Extract the [X, Y] coordinate from the center of the cell holding the provided text.  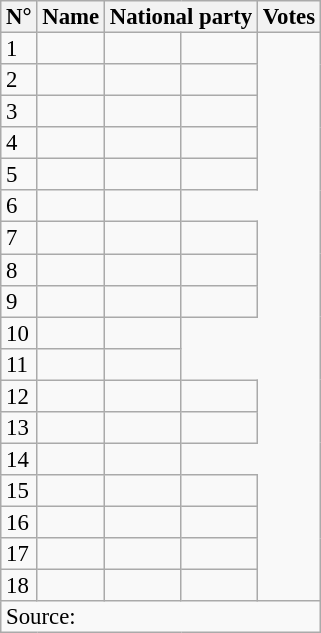
4 [19, 143]
17 [19, 554]
10 [19, 333]
16 [19, 522]
12 [19, 396]
14 [19, 459]
3 [19, 112]
Source: [161, 617]
Votes [288, 17]
15 [19, 491]
6 [19, 206]
18 [19, 586]
11 [19, 364]
Name [71, 17]
7 [19, 238]
2 [19, 80]
N° [19, 17]
5 [19, 175]
13 [19, 428]
9 [19, 301]
8 [19, 270]
National party [180, 17]
1 [19, 49]
